Capture the cell that displays the provided text and extract its (x, y) central coordinate. 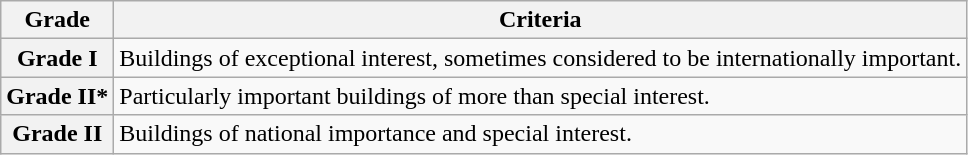
Particularly important buildings of more than special interest. (540, 96)
Criteria (540, 20)
Grade II* (58, 96)
Buildings of national importance and special interest. (540, 134)
Grade (58, 20)
Grade II (58, 134)
Grade I (58, 58)
Buildings of exceptional interest, sometimes considered to be internationally important. (540, 58)
